Pinpoint the cell where the given text exists, returning its [x, y] midpoint coordinate. 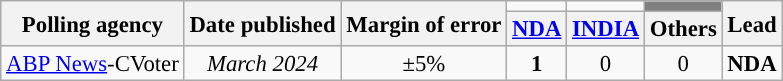
Margin of error [424, 24]
Polling agency [92, 24]
Others [683, 30]
1 [537, 64]
±5% [424, 64]
ABP News-CVoter [92, 64]
Lead [752, 24]
Date published [262, 24]
March 2024 [262, 64]
INDIA [606, 30]
